Detect which cell encompasses the target text, then output its (x, y) center coordinate. 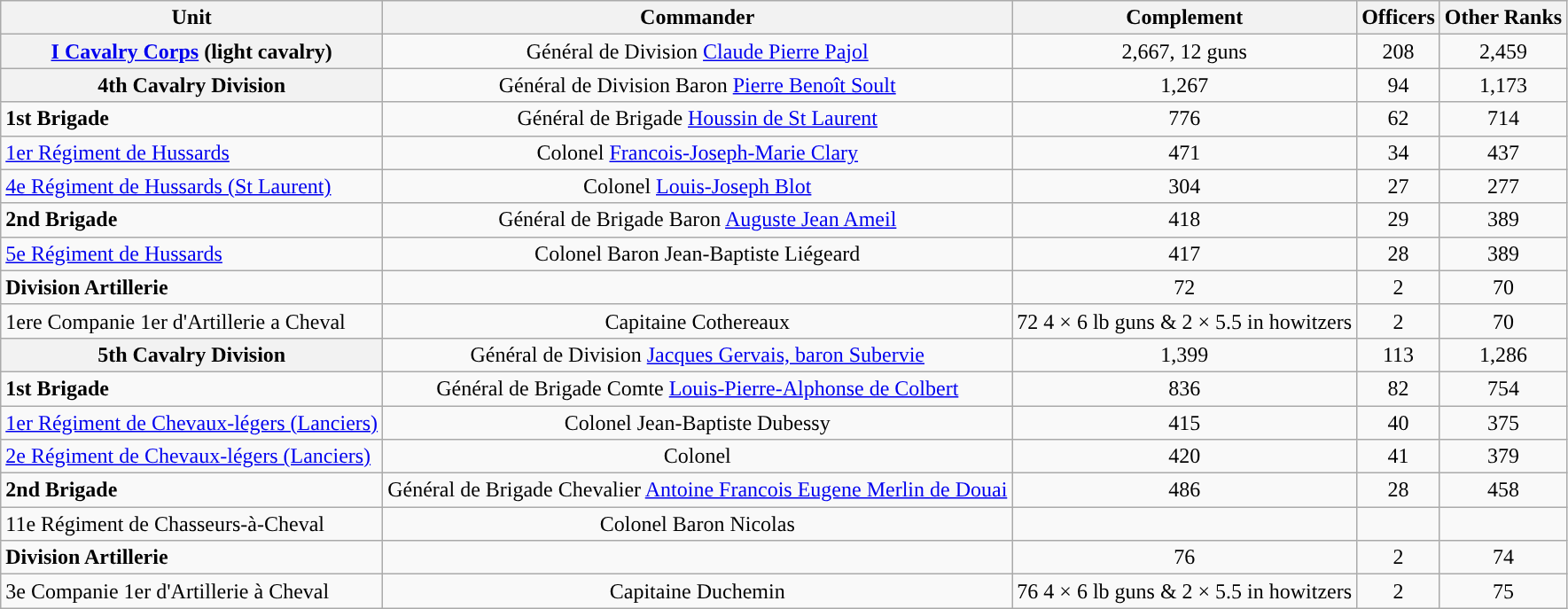
75 (1503, 591)
Colonel (698, 457)
76 (1184, 558)
471 (1184, 152)
2,459 (1503, 51)
72 (1184, 287)
Officers (1399, 18)
Colonel Francois-Joseph-Marie Clary (698, 152)
415 (1184, 423)
Colonel Louis-Joseph Blot (698, 186)
27 (1399, 186)
458 (1503, 490)
420 (1184, 457)
375 (1503, 423)
754 (1503, 388)
Colonel Baron Nicolas (698, 524)
Général de Brigade Houssin de St Laurent (698, 119)
1,267 (1184, 85)
Capitaine Cothereaux (698, 321)
11e Régiment de Chasseurs-à-Cheval (191, 524)
74 (1503, 558)
1er Régiment de Hussards (191, 152)
5e Régiment de Hussards (191, 254)
437 (1503, 152)
Général de Brigade Chevalier Antoine Francois Eugene Merlin de Douai (698, 490)
304 (1184, 186)
34 (1399, 152)
417 (1184, 254)
76 4 × 6 lb guns & 2 × 5.5 in howitzers (1184, 591)
Général de Division Claude Pierre Pajol (698, 51)
72 4 × 6 lb guns & 2 × 5.5 in howitzers (1184, 321)
Général de Division Jacques Gervais, baron Subervie (698, 355)
Capitaine Duchemin (698, 591)
Unit (191, 18)
1,286 (1503, 355)
Général de Brigade Comte Louis-Pierre-Alphonse de Colbert (698, 388)
3e Companie 1er d'Artillerie à Cheval (191, 591)
2e Régiment de Chevaux-légers (Lanciers) (191, 457)
1er Régiment de Chevaux-légers (Lanciers) (191, 423)
4e Régiment de Hussards (St Laurent) (191, 186)
113 (1399, 355)
486 (1184, 490)
379 (1503, 457)
836 (1184, 388)
1ere Companie 1er d'Artillerie a Cheval (191, 321)
714 (1503, 119)
Général de Division Baron Pierre Benoît Soult (698, 85)
82 (1399, 388)
4th Cavalry Division (191, 85)
29 (1399, 220)
62 (1399, 119)
Commander (698, 18)
418 (1184, 220)
I Cavalry Corps (light cavalry) (191, 51)
277 (1503, 186)
2,667, 12 guns (1184, 51)
1,399 (1184, 355)
Other Ranks (1503, 18)
40 (1399, 423)
Complement (1184, 18)
Colonel Baron Jean-Baptiste Liégeard (698, 254)
208 (1399, 51)
Colonel Jean-Baptiste Dubessy (698, 423)
1,173 (1503, 85)
776 (1184, 119)
41 (1399, 457)
5th Cavalry Division (191, 355)
94 (1399, 85)
Général de Brigade Baron Auguste Jean Ameil (698, 220)
